Pinpoint the cell where the given text exists, returning its [x, y] midpoint coordinate. 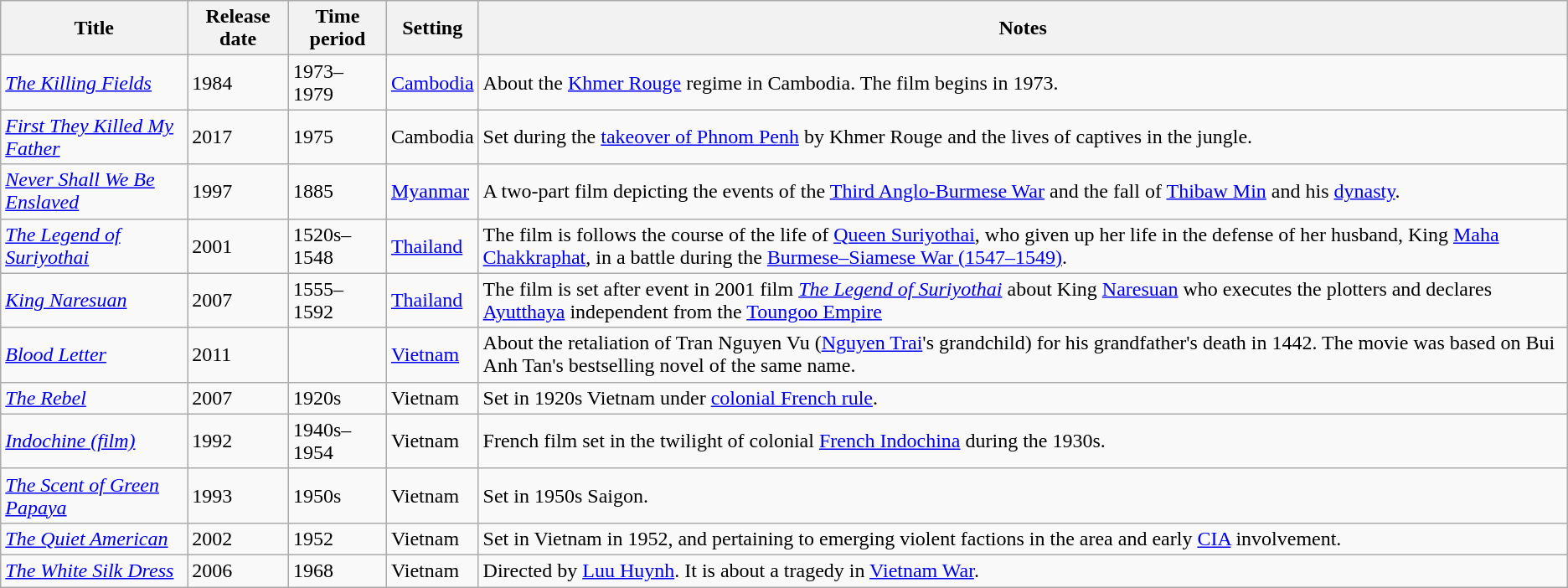
1997 [238, 191]
2002 [238, 539]
Time period [337, 28]
Title [94, 28]
The Scent of Green Papaya [94, 496]
1984 [238, 82]
Blood Letter [94, 355]
1993 [238, 496]
2001 [238, 246]
First They Killed My Father [94, 137]
1940s–1954 [337, 441]
Never Shall We Be Enslaved [94, 191]
The Killing Fields [94, 82]
The Quiet American [94, 539]
1885 [337, 191]
1968 [337, 570]
A two-part film depicting the events of the Third Anglo-Burmese War and the fall of Thibaw Min and his dynasty. [1023, 191]
The Rebel [94, 398]
The Legend of Suriyothai [94, 246]
2017 [238, 137]
Myanmar [432, 191]
1952 [337, 539]
Set during the takeover of Phnom Penh by Khmer Rouge and the lives of captives in the jungle. [1023, 137]
Setting [432, 28]
2006 [238, 570]
2011 [238, 355]
1973–1979 [337, 82]
1520s–1548 [337, 246]
Set in Vietnam in 1952, and pertaining to emerging violent factions in the area and early CIA involvement. [1023, 539]
1975 [337, 137]
Indochine (film) [94, 441]
1992 [238, 441]
Directed by Luu Huynh. It is about a tragedy in Vietnam War. [1023, 570]
1950s [337, 496]
Release date [238, 28]
French film set in the twilight of colonial French Indochina during the 1930s. [1023, 441]
Notes [1023, 28]
Set in 1950s Saigon. [1023, 496]
1920s [337, 398]
About the Khmer Rouge regime in Cambodia. The film begins in 1973. [1023, 82]
The White Silk Dress [94, 570]
King Naresuan [94, 300]
Set in 1920s Vietnam under colonial French rule. [1023, 398]
1555–1592 [337, 300]
